Identify which cell holds the provided text, then report its [x, y] central coordinate. 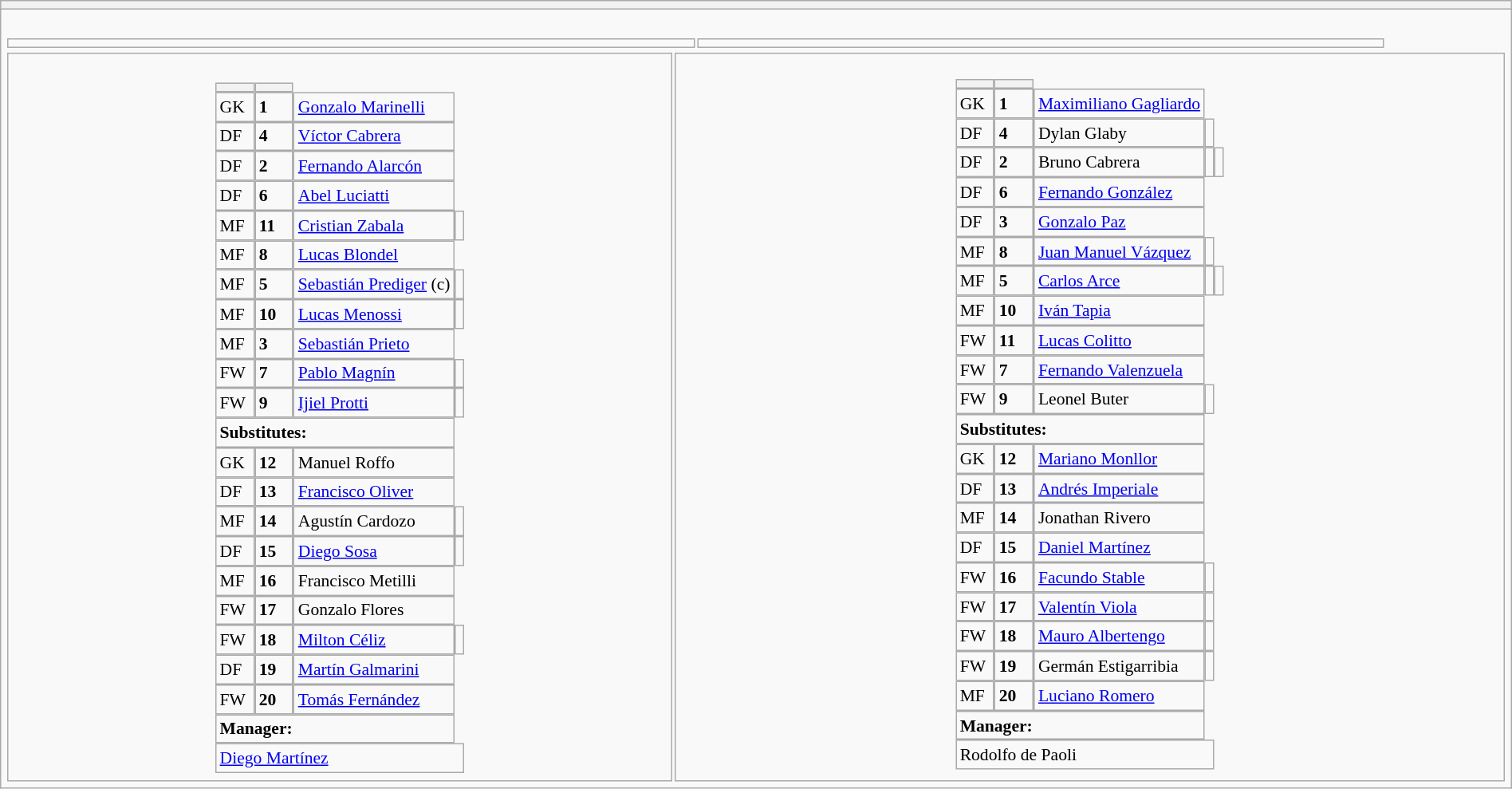
Lucas Blondel [374, 255]
Maximiliano Gagliardo [1120, 104]
Víctor Cabrera [374, 136]
Valentín Viola [1120, 606]
Leonel Buter [1120, 399]
Sebastián Prieto [374, 343]
Agustín Cardozo [374, 522]
Tomás Fernández [374, 699]
Mauro Albertengo [1120, 637]
Lucas Colitto [1120, 340]
Diego Martínez [340, 758]
Milton Céliz [374, 640]
Fernando Alarcón [374, 166]
Francisco Oliver [374, 491]
Sebastián Prediger (c) [374, 284]
Francisco Metilli [374, 581]
Luciano Romero [1120, 696]
Manuel Roffo [374, 463]
Andrés Imperiale [1120, 488]
Dylan Glaby [1120, 132]
Fernando Valenzuela [1120, 370]
Carlos Arce [1120, 281]
Pablo Magnín [374, 373]
Ijiel Protti [374, 402]
Gonzalo Marinelli [374, 107]
Abel Luciatti [374, 195]
Mariano Monllor [1120, 458]
Cristian Zabala [374, 225]
Iván Tapia [1120, 311]
Lucas Menossi [374, 314]
Diego Sosa [374, 550]
Jonathan Rivero [1120, 519]
Gonzalo Flores [374, 610]
Martín Galmarini [374, 669]
Facundo Stable [1120, 578]
Germán Estigarribia [1120, 665]
Fernando González [1120, 191]
Juan Manuel Vázquez [1120, 251]
Gonzalo Paz [1120, 222]
Rodolfo de Paoli [1085, 755]
Bruno Cabrera [1120, 163]
Daniel Martínez [1120, 547]
